Capture the cell that displays the provided text and extract its (X, Y) central coordinate. 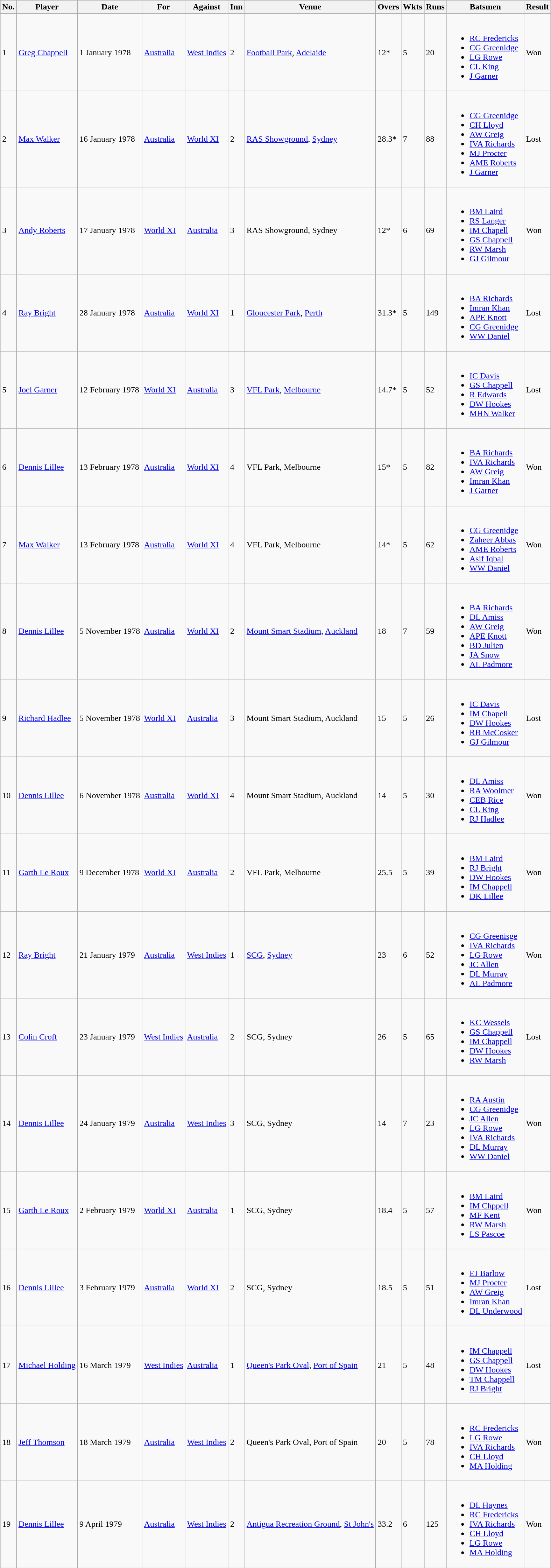
23 January 1979 (110, 1037)
12 (8, 955)
KC WesselsGS ChappellIM ChappellDW HookesRW Marsh (485, 1037)
3 February 1979 (110, 1288)
Runs (435, 7)
16 (8, 1288)
11 (8, 872)
Date (110, 7)
Greg Chappell (47, 52)
28 January 1978 (110, 313)
18.5 (388, 1288)
30 (435, 795)
Richard Hadlee (47, 718)
69 (435, 230)
39 (435, 872)
17 (8, 1365)
18.4 (388, 1210)
9 April 1979 (110, 1524)
14* (388, 544)
DL HaynesRC FredericksIVA RichardsCH LloydLG RoweMA Holding (485, 1524)
Wkts (412, 7)
Joel Garner (47, 390)
21 (388, 1365)
9 (8, 718)
RA AustinCG GreenidgeJC AllenLG RoweIVA RichardsDL MurrayWW Daniel (485, 1123)
For (164, 7)
31.3* (388, 313)
51 (435, 1288)
DL AmissRA WoolmerCEB RiceCL KingRJ Hadlee (485, 795)
BA RichardsIVA RichardsAW GreigImran KhanJ Garner (485, 467)
33.2 (388, 1524)
18 March 1979 (110, 1442)
CG GreenidgeCH LloydAW GreigIVA RichardsMJ ProcterAME RobertsJ Garner (485, 139)
BA RichardsImran KhanAPE KnottCG GreenidgeWW Daniel (485, 313)
16 March 1979 (110, 1365)
14.7* (388, 390)
62 (435, 544)
CG GreenisgeIVA RichardsLG RoweJC AllenDL MurrayAL Padmore (485, 955)
Michael Holding (47, 1365)
BM LairdIM ChppellMF KentRW MarshLS Pascoe (485, 1210)
Antigua Recreation Ground, St John's (310, 1524)
Result (537, 7)
BM LairdRJ BrightDW HookesIM ChappellDK Lillee (485, 872)
Football Park, Adelaide (310, 52)
13 (8, 1037)
CG GreenidgeZaheer AbbasAME RobertsAsif IqbalWW Daniel (485, 544)
IM ChappellGS ChappellDW HookesTM ChappellRJ Bright (485, 1365)
Colin Croft (47, 1037)
78 (435, 1442)
17 January 1978 (110, 230)
6 November 1978 (110, 795)
BM LairdRS LangerIM ChapellGS ChappellRW MarshGJ Gilmour (485, 230)
24 January 1979 (110, 1123)
65 (435, 1037)
Against (206, 7)
16 January 1978 (110, 139)
149 (435, 313)
Venue (310, 7)
8 (8, 631)
Batsmen (485, 7)
12 February 1978 (110, 390)
Gloucester Park, Perth (310, 313)
48 (435, 1365)
10 (8, 795)
RC FredericksLG RoweIVA RichardsCH LloydMA Holding (485, 1442)
59 (435, 631)
BA RichardsDL AmissAW GreigAPE KnottBD JulienJA SnowAL Padmore (485, 631)
No. (8, 7)
EJ BarlowMJ ProcterAW GreigImran KhanDL Underwood (485, 1288)
IC DavisIM ChapellDW HookesRB McCoskerGJ Gilmour (485, 718)
Andy Roberts (47, 230)
19 (8, 1524)
IC DavisGS ChappellR EdwardsDW HookesMHN Walker (485, 390)
28.3* (388, 139)
82 (435, 467)
Jeff Thomson (47, 1442)
25.5 (388, 872)
Overs (388, 7)
RC FredericksCG GreenidgeLG RoweCL KingJ Garner (485, 52)
125 (435, 1524)
2 February 1979 (110, 1210)
57 (435, 1210)
9 December 1978 (110, 872)
15* (388, 467)
Inn (236, 7)
21 January 1979 (110, 955)
88 (435, 139)
Player (47, 7)
1 January 1978 (110, 52)
